From the cell containing the given text, extract its center point as [x, y] coordinate. 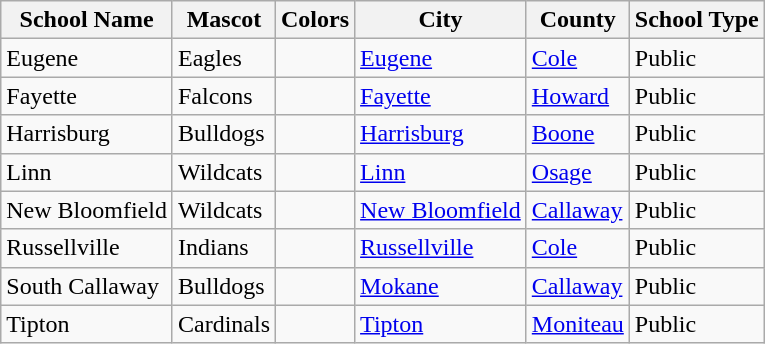
School Name [87, 20]
Mascot [224, 20]
Mokane [441, 286]
Howard [578, 96]
Colors [316, 20]
Cardinals [224, 324]
City [441, 20]
South Callaway [87, 286]
Eagles [224, 58]
Indians [224, 248]
Moniteau [578, 324]
Boone [578, 134]
School Type [696, 20]
Osage [578, 172]
County [578, 20]
Falcons [224, 96]
